Return the [X, Y] coordinate for the center point of the cell that contains the specified text.  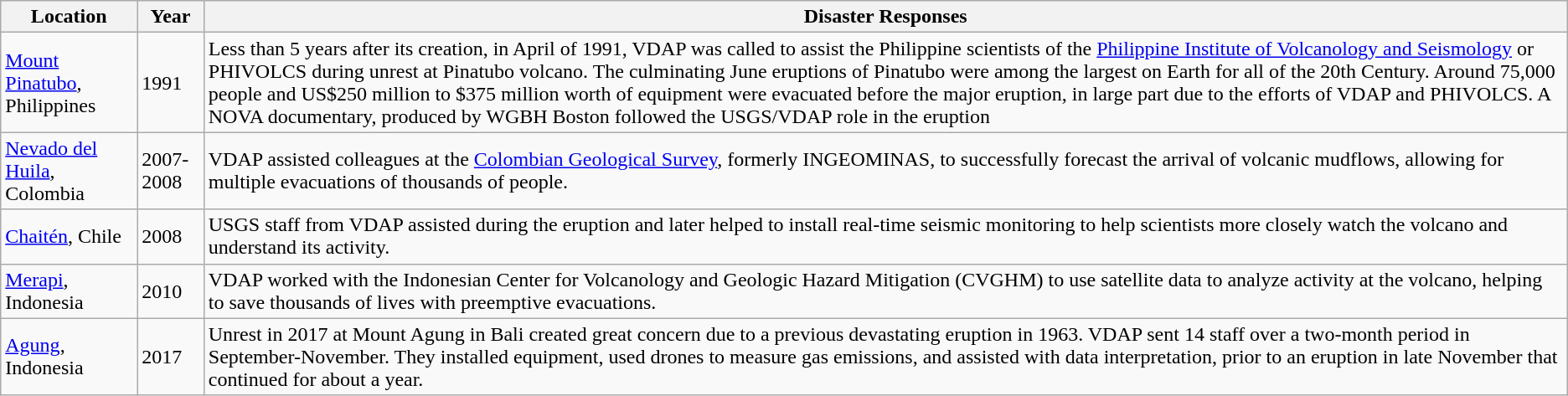
Chaitén, Chile [69, 236]
Mount Pinatubo, Philippines [69, 82]
2008 [171, 236]
Disaster Responses [885, 17]
Nevado del Huila, Colombia [69, 171]
2017 [171, 357]
2010 [171, 291]
Year [171, 17]
Location [69, 17]
2007-2008 [171, 171]
Agung, Indonesia [69, 357]
Merapi, Indonesia [69, 291]
1991 [171, 82]
